Find where the given text appears and provide that cell's center as (X, Y) coordinate. 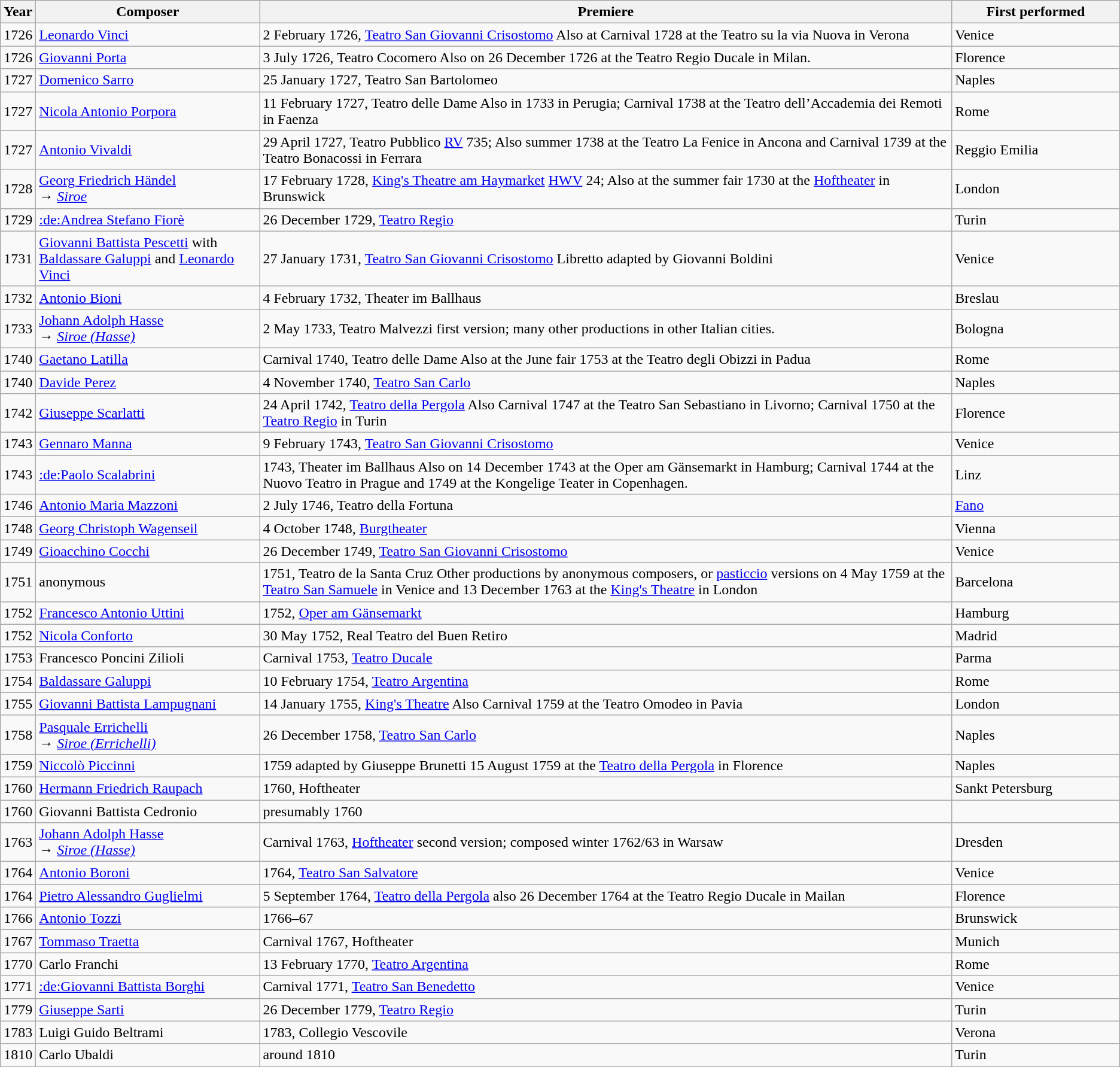
Antonio Vivaldi (148, 150)
17 February 1728, King's Theatre am Haymarket HWV 24; Also at the summer fair 1730 at the Hoftheater in Brunswick (605, 189)
1763 (18, 843)
Dresden (1036, 843)
Pasquale Errichelli → Siroe (Errichelli) (148, 735)
Carnival 1771, Teatro San Benedetto (605, 987)
Sankt Petersburg (1036, 788)
Giuseppe Sarti (148, 1010)
Gioacchino Cocchi (148, 551)
27 January 1731, Teatro San Giovanni Crisostomo Libretto adapted by Giovanni Boldini (605, 259)
Tommaso Traetta (148, 941)
:de:Paolo Scalabrini (148, 475)
Francesco Poncini Zilioli (148, 658)
Leonardo Vinci (148, 35)
Nicola Antonio Porpora (148, 111)
Gaetano Latilla (148, 359)
1759 (18, 765)
Carlo Franchi (148, 964)
Carnival 1740, Teatro delle Dame Also at the June fair 1753 at the Teatro degli Obizzi in Padua (605, 359)
Munich (1036, 941)
1758 (18, 735)
presumably 1760 (605, 811)
1746 (18, 506)
Vienna (1036, 528)
Verona (1036, 1032)
around 1810 (605, 1055)
Premiere (605, 12)
10 February 1754, Teatro Argentina (605, 681)
Parma (1036, 658)
1748 (18, 528)
1783, Collegio Vescovile (605, 1032)
1771 (18, 987)
:de:Giovanni Battista Borghi (148, 987)
1755 (18, 704)
anonymous (148, 582)
24 April 1742, Teatro della Pergola Also Carnival 1747 at the Teatro San Sebastiano in Livorno; Carnival 1750 at the Teatro Regio in Turin (605, 413)
Brunswick (1036, 919)
1752, Oper am Gänsemarkt (605, 613)
Antonio Bioni (148, 297)
11 February 1727, Teatro delle Dame Also in 1733 in Perugia; Carnival 1738 at the Teatro dell’Accademia dei Remoti in Faenza (605, 111)
1766–67 (605, 919)
25 January 1727, Teatro San Bartolomeo (605, 80)
Nicola Conforto (148, 636)
1728 (18, 189)
1810 (18, 1055)
1783 (18, 1032)
1753 (18, 658)
1732 (18, 297)
13 February 1770, Teatro Argentina (605, 964)
Madrid (1036, 636)
14 January 1755, King's Theatre Also Carnival 1759 at the Teatro Omodeo in Pavia (605, 704)
29 April 1727, Teatro Pubblico RV 735; Also summer 1738 at the Teatro La Fenice in Ancona and Carnival 1739 at the Teatro Bonacossi in Ferrara (605, 150)
Carnival 1763, Hoftheater second version; composed winter 1762/63 in Warsaw (605, 843)
Georg Friedrich Händel → Siroe (148, 189)
1729 (18, 220)
Carnival 1753, Teatro Ducale (605, 658)
Giovanni Battista Cedronio (148, 811)
Giovanni Porta (148, 57)
1770 (18, 964)
1766 (18, 919)
1779 (18, 1010)
4 February 1732, Theater im Ballhaus (605, 297)
Baldassare Galuppi (148, 681)
1759 adapted by Giuseppe Brunetti 15 August 1759 at the Teatro della Pergola in Florence (605, 765)
Georg Christoph Wagenseil (148, 528)
Hermann Friedrich Raupach (148, 788)
Davide Perez (148, 382)
Reggio Emilia (1036, 150)
Giovanni Battista Lampugnani (148, 704)
26 December 1779, Teatro Regio (605, 1010)
First performed (1036, 12)
1733 (18, 328)
1742 (18, 413)
Composer (148, 12)
3 July 1726, Teatro Cocomero Also on 26 December 1726 at the Teatro Regio Ducale in Milan. (605, 57)
2 July 1746, Teatro della Fortuna (605, 506)
Fano (1036, 506)
1764, Teatro San Salvatore (605, 873)
Giuseppe Scarlatti (148, 413)
4 November 1740, Teatro San Carlo (605, 382)
2 May 1733, Teatro Malvezzi first version; many other productions in other Italian cities. (605, 328)
Gennaro Manna (148, 444)
1754 (18, 681)
1760, Hoftheater (605, 788)
9 February 1743, Teatro San Giovanni Crisostomo (605, 444)
26 December 1758, Teatro San Carlo (605, 735)
Breslau (1036, 297)
Linz (1036, 475)
Year (18, 12)
Luigi Guido Beltrami (148, 1032)
1751 (18, 582)
Antonio Tozzi (148, 919)
30 May 1752, Real Teatro del Buen Retiro (605, 636)
Giovanni Battista Pescetti with Baldassare Galuppi and Leonardo Vinci (148, 259)
Carlo Ubaldi (148, 1055)
Carnival 1767, Hoftheater (605, 941)
2 February 1726, Teatro San Giovanni Crisostomo Also at Carnival 1728 at the Teatro su la via Nuova in Verona (605, 35)
1767 (18, 941)
Antonio Maria Mazzoni (148, 506)
Niccolò Piccinni (148, 765)
Antonio Boroni (148, 873)
Barcelona (1036, 582)
26 December 1729, Teatro Regio (605, 220)
5 September 1764, Teatro della Pergola also 26 December 1764 at the Teatro Regio Ducale in Mailan (605, 896)
4 October 1748, Burgtheater (605, 528)
1731 (18, 259)
Pietro Alessandro Guglielmi (148, 896)
Hamburg (1036, 613)
26 December 1749, Teatro San Giovanni Crisostomo (605, 551)
Domenico Sarro (148, 80)
1749 (18, 551)
:de:Andrea Stefano Fiorè (148, 220)
Francesco Antonio Uttini (148, 613)
Bologna (1036, 328)
